Scan for the cell matching the given text and deliver its [X, Y] coordinate at center. 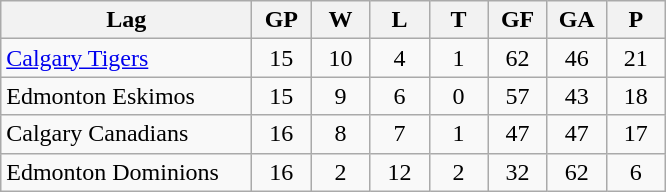
0 [458, 96]
12 [400, 172]
10 [340, 58]
9 [340, 96]
Lag [126, 20]
18 [636, 96]
L [400, 20]
7 [400, 134]
4 [400, 58]
32 [518, 172]
Edmonton Dominions [126, 172]
43 [576, 96]
Calgary Tigers [126, 58]
17 [636, 134]
W [340, 20]
GP [282, 20]
21 [636, 58]
46 [576, 58]
Calgary Canadians [126, 134]
GA [576, 20]
8 [340, 134]
GF [518, 20]
P [636, 20]
T [458, 20]
Edmonton Eskimos [126, 96]
57 [518, 96]
